Extract the [X, Y] coordinate from the center of the cell holding the provided text.  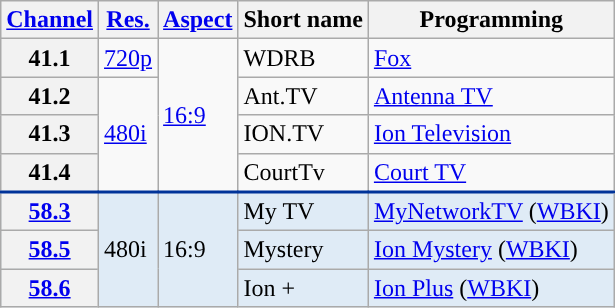
58.5 [50, 250]
Ion Television [491, 134]
MyNetworkTV (WBKI) [491, 212]
41.1 [50, 58]
Programming [491, 20]
Antenna TV [491, 96]
Res. [128, 20]
58.6 [50, 288]
Aspect [198, 20]
Court TV [491, 172]
Ion + [303, 288]
WDRB [303, 58]
Ion Plus (WBKI) [491, 288]
Channel [50, 20]
720p [128, 58]
ION.TV [303, 134]
My TV [303, 212]
Fox [491, 58]
41.2 [50, 96]
41.4 [50, 172]
Mystery [303, 250]
Short name [303, 20]
Ant.TV [303, 96]
Ion Mystery (WBKI) [491, 250]
CourtTv [303, 172]
58.3 [50, 212]
41.3 [50, 134]
